Capture the cell that displays the provided text and extract its (x, y) central coordinate. 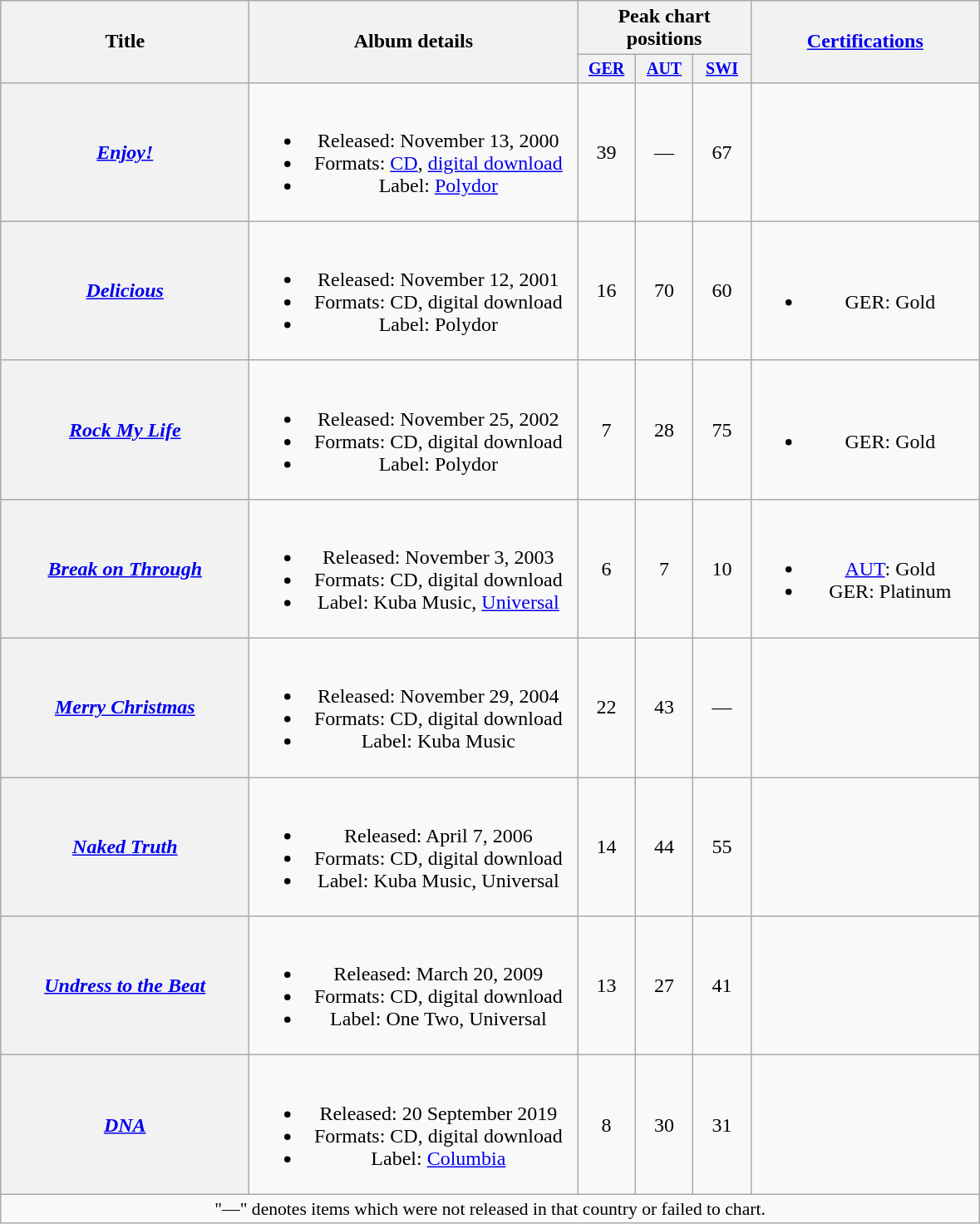
Certifications (864, 42)
Released: November 12, 2001Formats: CD, digital downloadLabel: Polydor (414, 291)
55 (721, 846)
44 (663, 846)
41 (721, 986)
31 (721, 1124)
Released: March 20, 2009Formats: CD, digital downloadLabel: One Two, Universal (414, 986)
Released: November 25, 2002Formats: CD, digital downloadLabel: Polydor (414, 429)
22 (607, 708)
13 (607, 986)
Rock My Life (125, 429)
27 (663, 986)
43 (663, 708)
75 (721, 429)
67 (721, 151)
Released: November 13, 2000Formats: CD, digital downloadLabel: Polydor (414, 151)
70 (663, 291)
Released: November 3, 2003Formats: CD, digital downloadLabel: Kuba Music, Universal (414, 569)
39 (607, 151)
8 (607, 1124)
AUT: GoldGER: Platinum (864, 569)
AUT (663, 68)
14 (607, 846)
6 (607, 569)
28 (663, 429)
Enjoy! (125, 151)
Merry Christmas (125, 708)
30 (663, 1124)
Title (125, 42)
Released: 20 September 2019Formats: CD, digital downloadLabel: Columbia (414, 1124)
GER (607, 68)
Delicious (125, 291)
Break on Through (125, 569)
SWI (721, 68)
Peak chart positions (664, 28)
Undress to the Beat (125, 986)
16 (607, 291)
DNA (125, 1124)
Released: April 7, 2006Formats: CD, digital downloadLabel: Kuba Music, Universal (414, 846)
60 (721, 291)
10 (721, 569)
Naked Truth (125, 846)
Album details (414, 42)
"—" denotes items which were not released in that country or failed to chart. (490, 1209)
Released: November 29, 2004Formats: CD, digital downloadLabel: Kuba Music (414, 708)
